Detect which cell encompasses the target text, then output its [x, y] center coordinate. 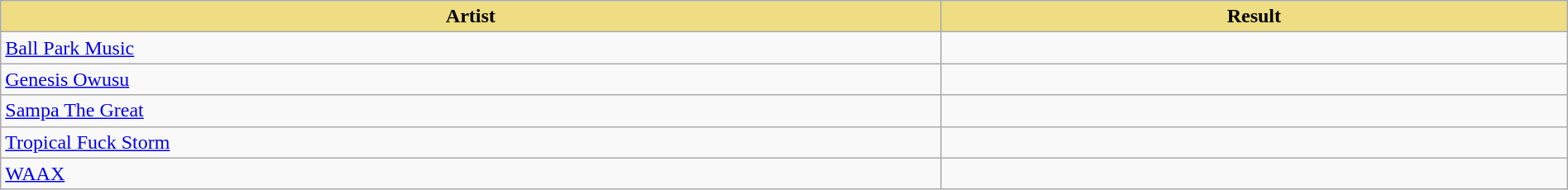
Sampa The Great [471, 111]
Ball Park Music [471, 48]
WAAX [471, 173]
Tropical Fuck Storm [471, 142]
Genesis Owusu [471, 79]
Artist [471, 17]
Result [1254, 17]
